Scan for the cell matching the given text and deliver its (X, Y) coordinate at center. 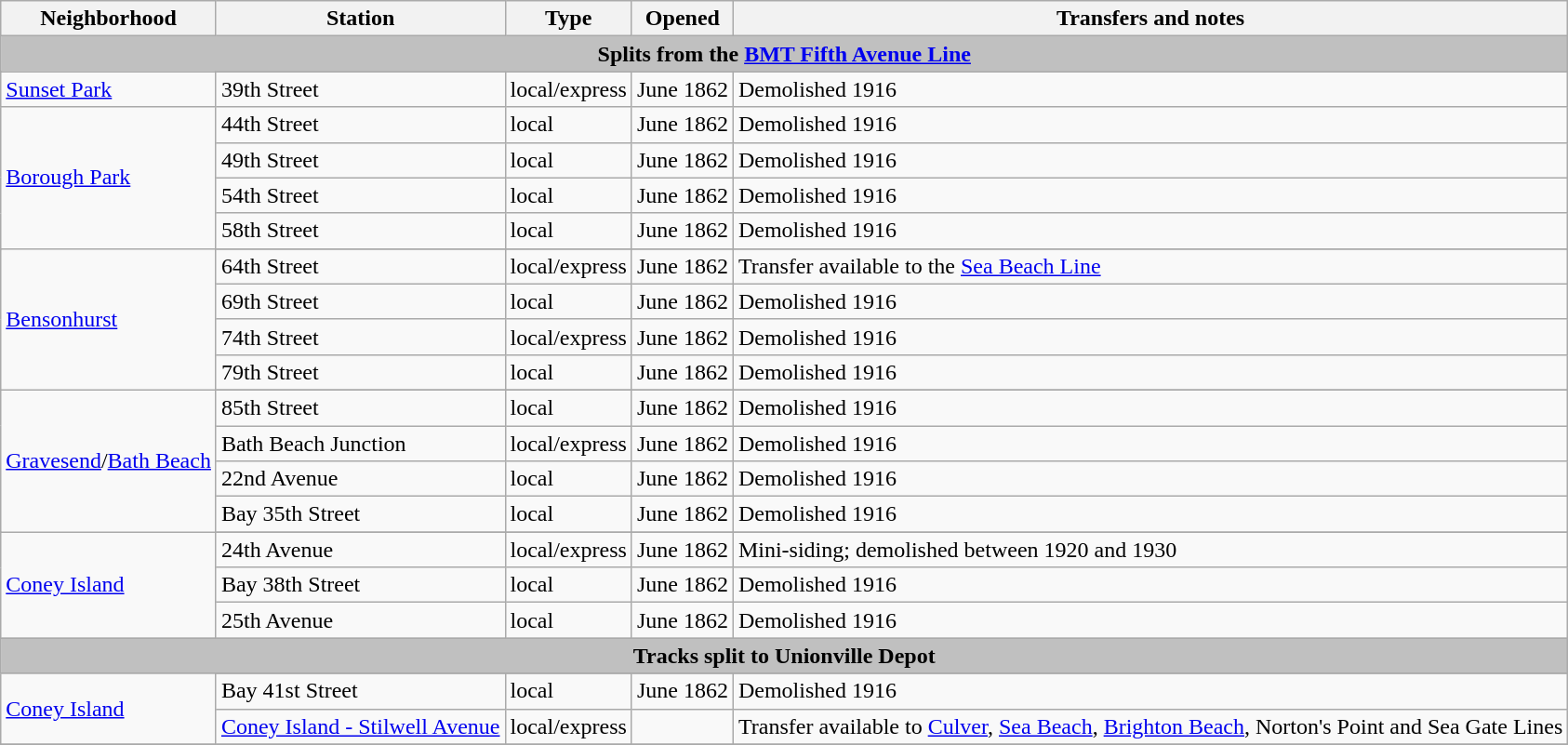
49th Street (361, 160)
Neighborhood (109, 19)
Splits from the BMT Fifth Avenue Line (785, 54)
Station (361, 19)
Bay 38th Street (361, 585)
Tracks split to Unionville Depot (785, 656)
24th Avenue (361, 550)
Bay 35th Street (361, 514)
25th Avenue (361, 620)
Gravesend/Bath Beach (109, 460)
Type (568, 19)
Bath Beach Junction (361, 444)
Opened (683, 19)
69th Street (361, 301)
79th Street (361, 372)
58th Street (361, 231)
39th Street (361, 89)
54th Street (361, 195)
64th Street (361, 266)
Sunset Park (109, 89)
Transfer available to Culver, Sea Beach, Brighton Beach, Norton's Point and Sea Gate Lines (1149, 726)
85th Street (361, 407)
44th Street (361, 125)
Coney Island - Stilwell Avenue (361, 726)
74th Street (361, 337)
Transfer available to the Sea Beach Line (1149, 266)
Mini-siding; demolished between 1920 and 1930 (1149, 550)
Bensonhurst (109, 319)
Transfers and notes (1149, 19)
Borough Park (109, 178)
22nd Avenue (361, 479)
Bay 41st Street (361, 691)
